Provide the [x, y] coordinate of the cell's center where the given text is located.  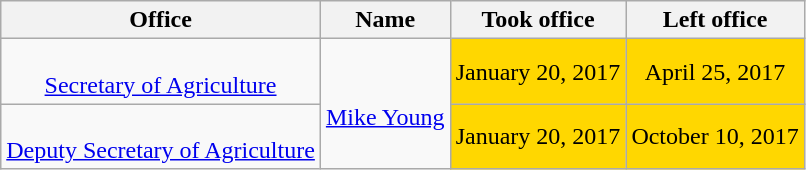
October 10, 2017 [715, 136]
Mike Young [385, 104]
Secretary of Agriculture [161, 72]
Left office [715, 20]
April 25, 2017 [715, 72]
Deputy Secretary of Agriculture [161, 136]
Took office [538, 20]
Name [385, 20]
Office [161, 20]
